Output the [X, Y] coordinate of the center of the cell containing the given text.  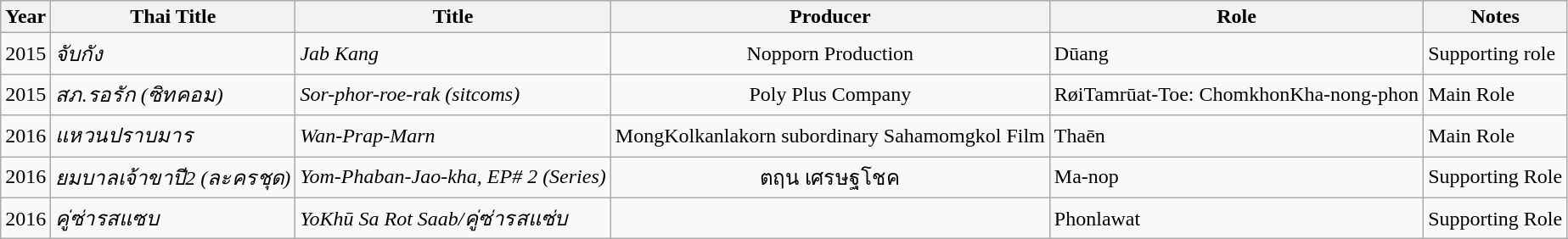
RøiTamrūat-Toe: ChomkhonKha-nong-phon [1236, 95]
Year [25, 17]
Poly Plus Company [830, 95]
Ma-nop [1236, 176]
Nopporn Production [830, 54]
คู่ซ่ารสแซบ [173, 219]
Role [1236, 17]
Supporting role [1496, 54]
จับกัง [173, 54]
Wan-Prap-Marn [453, 136]
สภ.รอรัก (ซิทคอม) [173, 95]
Notes [1496, 17]
Producer [830, 17]
Sor-phor-roe-rak (sitcoms) [453, 95]
YoKhū Sa Rot Saab/คู่ซ่ารสแซ่บ [453, 219]
MongKolkanlakorn subordinary Sahamomgkol Film [830, 136]
ยมบาลเจ้าขาปี2 (ละครชุด) [173, 176]
แหวนปราบมาร [173, 136]
Jab Kang [453, 54]
Phonlawat [1236, 219]
ตฤน เศรษฐโชค [830, 176]
Thai Title [173, 17]
Dūang [1236, 54]
Title [453, 17]
Yom-Phaban-Jao-kha, EP# 2 (Series) [453, 176]
Thaēn [1236, 136]
